For the text-containing cell, return its midpoint in (x, y) coordinate format. 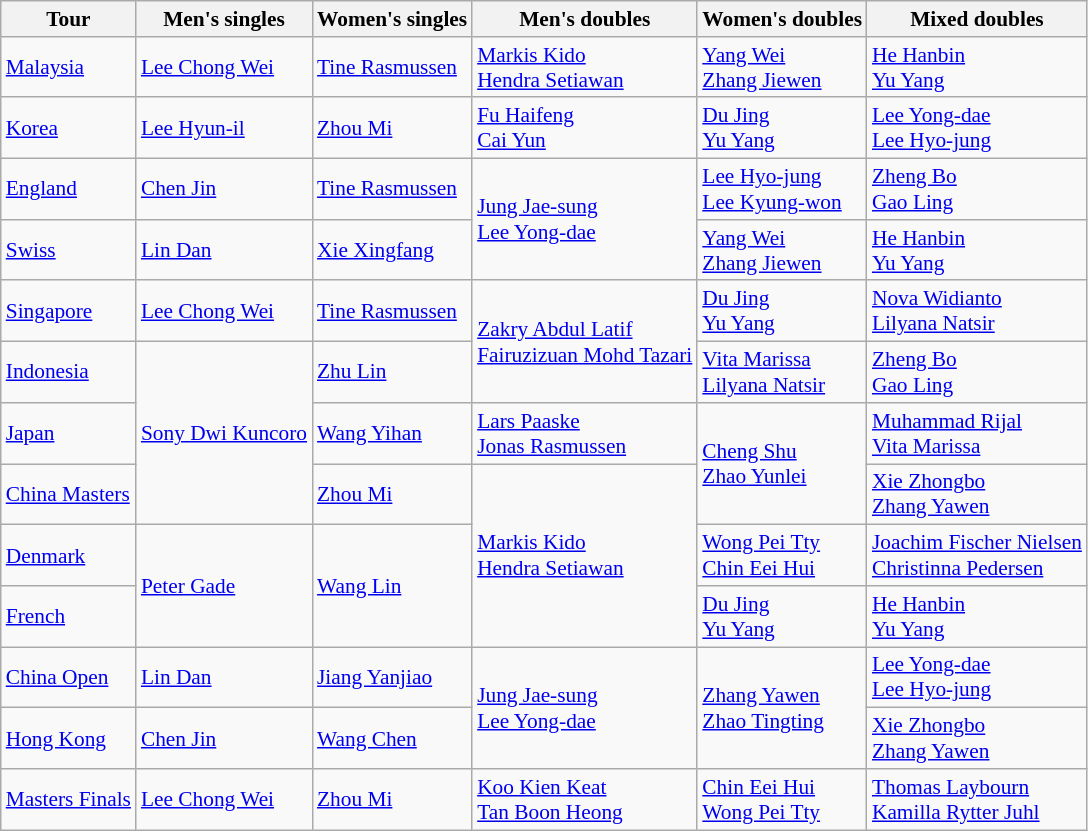
Vita Marissa Lilyana Natsir (782, 372)
Swiss (68, 250)
Koo Kien Keat Tan Boon Heong (584, 800)
Peter Gade (224, 586)
Muhammad Rijal Vita Marissa (977, 434)
Zhu Lin (392, 372)
Masters Finals (68, 800)
Japan (68, 434)
Fu Haifeng Cai Yun (584, 128)
Mixed doubles (977, 19)
Lee Hyun-il (224, 128)
Men's doubles (584, 19)
Nova Widianto Lilyana Natsir (977, 312)
China Masters (68, 494)
Women's doubles (782, 19)
Joachim Fischer Nielsen Christinna Pedersen (977, 556)
Singapore (68, 312)
Chin Eei Hui Wong Pei Tty (782, 800)
French (68, 616)
Tour (68, 19)
Wang Yihan (392, 434)
Men's singles (224, 19)
Lars Paaske Jonas Rasmussen (584, 434)
Hong Kong (68, 738)
Zhang Yawen Zhao Tingting (782, 708)
Xie Xingfang (392, 250)
Wong Pei Tty Chin Eei Hui (782, 556)
Sony Dwi Kuncoro (224, 434)
Women's singles (392, 19)
Jiang Yanjiao (392, 678)
Zakry Abdul Latif Fairuzizuan Mohd Tazari (584, 342)
Malaysia (68, 68)
England (68, 190)
Korea (68, 128)
Indonesia (68, 372)
Lee Hyo-jung Lee Kyung-won (782, 190)
Wang Lin (392, 586)
Denmark (68, 556)
Cheng Shu Zhao Yunlei (782, 464)
Thomas Laybourn Kamilla Rytter Juhl (977, 800)
Wang Chen (392, 738)
China Open (68, 678)
